Determine the [X, Y] coordinate at the center of the cell enclosing the given text.  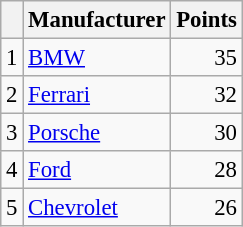
BMW [97, 58]
28 [206, 170]
26 [206, 208]
30 [206, 133]
Points [206, 20]
Porsche [97, 133]
35 [206, 58]
Ferrari [97, 95]
Ford [97, 170]
5 [12, 208]
Manufacturer [97, 20]
Chevrolet [97, 208]
4 [12, 170]
2 [12, 95]
3 [12, 133]
1 [12, 58]
32 [206, 95]
